Detect which cell encompasses the target text, then output its [x, y] center coordinate. 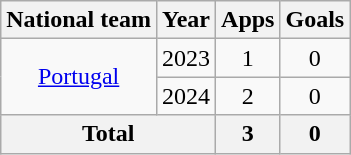
3 [248, 134]
Total [108, 134]
2 [248, 96]
Apps [248, 20]
2024 [186, 96]
1 [248, 58]
Goals [315, 20]
2023 [186, 58]
National team [79, 20]
Portugal [79, 77]
Year [186, 20]
